Locate the cell with the specified text and output its (X, Y) center coordinate. 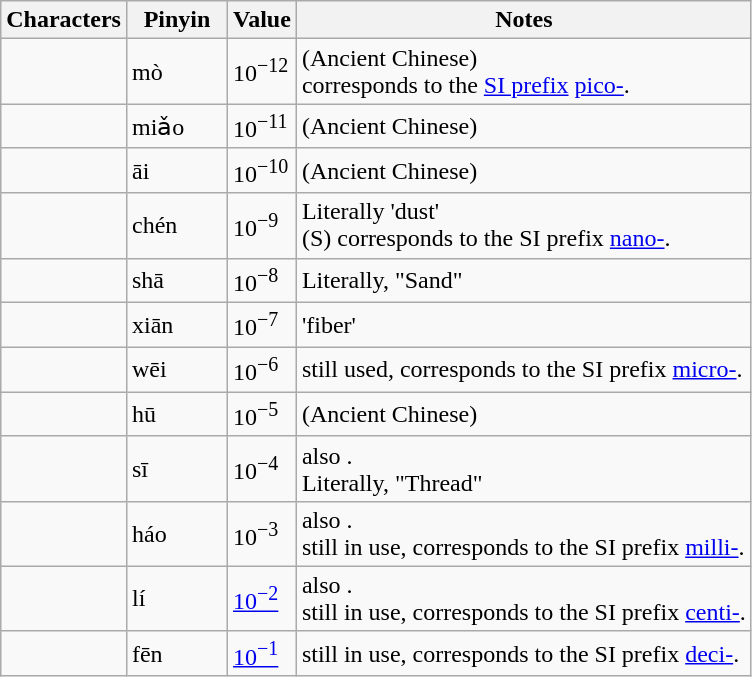
10−8 (262, 280)
10−7 (262, 326)
10−6 (262, 370)
háo (176, 534)
wēi (176, 370)
xiān (176, 326)
(Ancient Chinese) corresponds to the SI prefix pico-. (524, 72)
Literally, "Sand" (524, 280)
hū (176, 414)
āi (176, 170)
lí (176, 598)
also .still in use, corresponds to the SI prefix centi-. (524, 598)
chén (176, 226)
fēn (176, 654)
10−1 (262, 654)
10−12 (262, 72)
Notes (524, 20)
mò (176, 72)
10−10 (262, 170)
also .still in use, corresponds to the SI prefix milli-. (524, 534)
Literally 'dust' (S) corresponds to the SI prefix nano-. (524, 226)
sī (176, 468)
also .Literally, "Thread" (524, 468)
Characters (64, 20)
miǎo (176, 126)
Pinyin (176, 20)
10−2 (262, 598)
'fiber' (524, 326)
still in use, corresponds to the SI prefix deci-. (524, 654)
shā (176, 280)
10−11 (262, 126)
still used, corresponds to the SI prefix micro-. (524, 370)
10−3 (262, 534)
10−4 (262, 468)
10−5 (262, 414)
Value (262, 20)
10−9 (262, 226)
